Locate the cell with the specified text and output its [x, y] center coordinate. 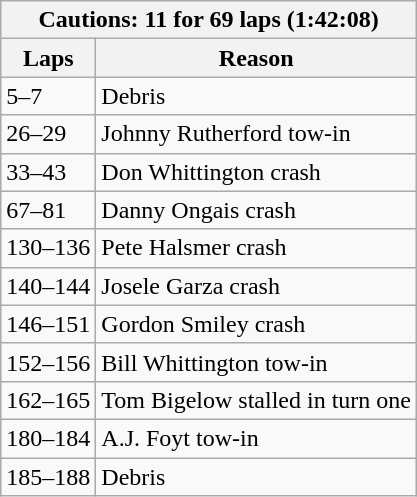
140–144 [48, 286]
A.J. Foyt tow-in [256, 438]
26–29 [48, 134]
Pete Halsmer crash [256, 248]
Bill Whittington tow-in [256, 362]
33–43 [48, 172]
Tom Bigelow stalled in turn one [256, 400]
Gordon Smiley crash [256, 324]
152–156 [48, 362]
Cautions: 11 for 69 laps (1:42:08) [209, 20]
5–7 [48, 96]
180–184 [48, 438]
Danny Ongais crash [256, 210]
185–188 [48, 477]
162–165 [48, 400]
Reason [256, 58]
Don Whittington crash [256, 172]
Johnny Rutherford tow-in [256, 134]
Josele Garza crash [256, 286]
146–151 [48, 324]
130–136 [48, 248]
67–81 [48, 210]
Laps [48, 58]
